Capture the cell that displays the provided text and extract its [x, y] central coordinate. 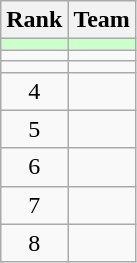
Team [102, 20]
8 [34, 243]
5 [34, 129]
4 [34, 91]
7 [34, 205]
6 [34, 167]
Rank [34, 20]
